Identify which cell holds the provided text, then report its (x, y) central coordinate. 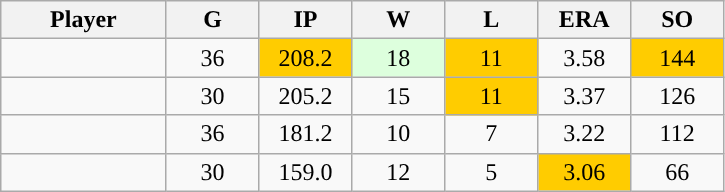
205.2 (306, 96)
112 (678, 134)
7 (492, 134)
L (492, 20)
SO (678, 20)
Player (84, 20)
18 (398, 58)
IP (306, 20)
181.2 (306, 134)
66 (678, 172)
126 (678, 96)
G (212, 20)
3.58 (584, 58)
15 (398, 96)
144 (678, 58)
3.22 (584, 134)
159.0 (306, 172)
12 (398, 172)
3.06 (584, 172)
W (398, 20)
208.2 (306, 58)
3.37 (584, 96)
ERA (584, 20)
10 (398, 134)
5 (492, 172)
